Locate the cell with the specified text and output its (X, Y) center coordinate. 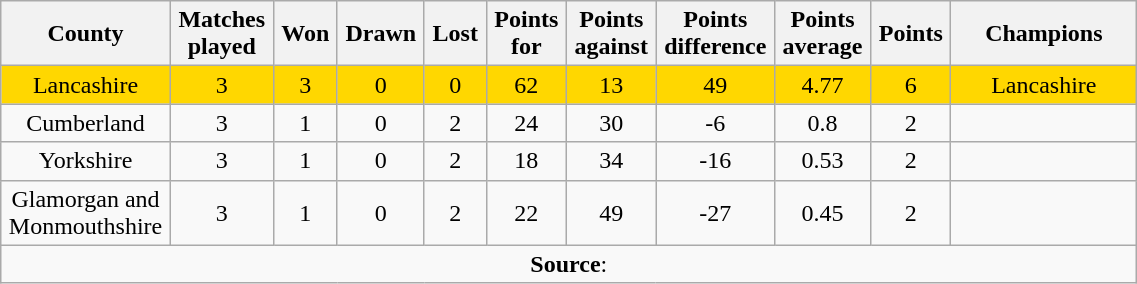
Matches played (222, 34)
6 (911, 85)
Drawn (380, 34)
-27 (715, 212)
30 (611, 123)
County (86, 34)
Champions (1044, 34)
24 (526, 123)
Won (305, 34)
18 (526, 161)
Lost (455, 34)
34 (611, 161)
-6 (715, 123)
0.53 (822, 161)
13 (611, 85)
Points for (526, 34)
62 (526, 85)
Points (911, 34)
Yorkshire (86, 161)
4.77 (822, 85)
Points against (611, 34)
-16 (715, 161)
0.45 (822, 212)
Glamorgan and Monmouthshire (86, 212)
Cumberland (86, 123)
0.8 (822, 123)
Points difference (715, 34)
Source: (569, 264)
Points average (822, 34)
22 (526, 212)
